Determine the (x, y) coordinate at the center of the cell enclosing the given text.  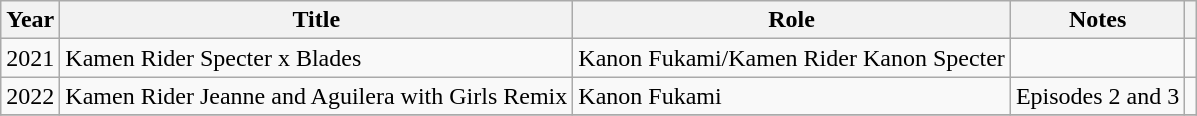
Kanon Fukami (792, 96)
Kanon Fukami/Kamen Rider Kanon Specter (792, 58)
Year (30, 20)
Role (792, 20)
Notes (1097, 20)
Title (316, 20)
2021 (30, 58)
Kamen Rider Jeanne and Aguilera with Girls Remix (316, 96)
Kamen Rider Specter x Blades (316, 58)
2022 (30, 96)
Episodes 2 and 3 (1097, 96)
